Provide the (x, y) coordinate of the cell's center where the given text is located.  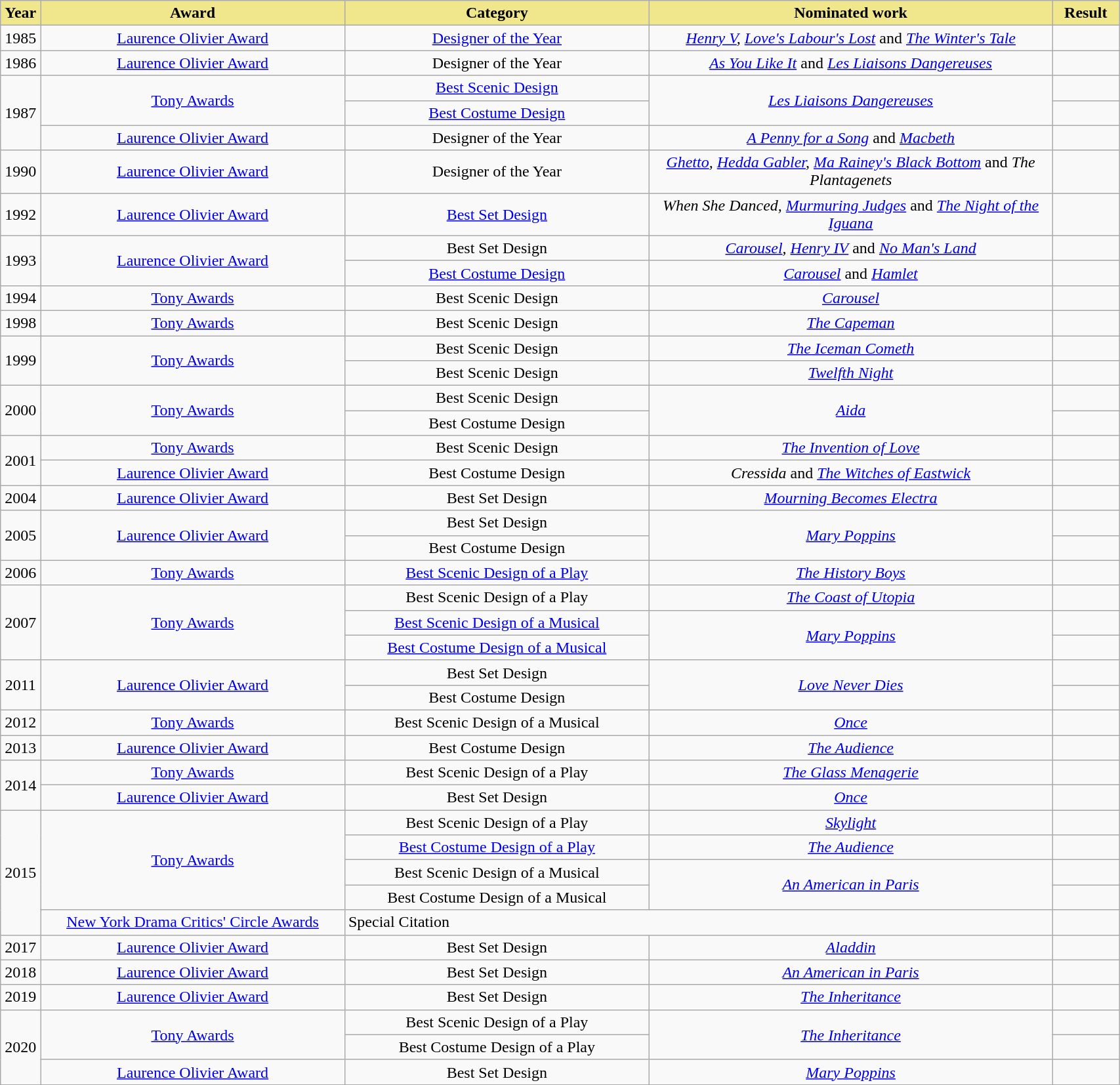
2014 (21, 785)
2012 (21, 722)
2013 (21, 747)
1994 (21, 298)
The Invention of Love (850, 448)
The Glass Menagerie (850, 773)
Mourning Becomes Electra (850, 498)
2001 (21, 461)
1985 (21, 38)
2018 (21, 972)
Category (497, 13)
The Capeman (850, 323)
2004 (21, 498)
1987 (21, 113)
Carousel, Henry IV and No Man's Land (850, 248)
1998 (21, 323)
Skylight (850, 823)
Nominated work (850, 13)
Year (21, 13)
Result (1086, 13)
Twelfth Night (850, 373)
As You Like It and Les Liaisons Dangereuses (850, 63)
Carousel (850, 298)
2006 (21, 573)
1986 (21, 63)
Love Never Dies (850, 685)
1992 (21, 214)
Ghetto, Hedda Gabler, Ma Rainey's Black Bottom and The Plantagenets (850, 172)
When She Danced, Murmuring Judges and The Night of the Iguana (850, 214)
Aida (850, 411)
1990 (21, 172)
1999 (21, 361)
Les Liaisons Dangereuses (850, 100)
Carousel and Hamlet (850, 273)
The Coast of Utopia (850, 598)
The Iceman Cometh (850, 348)
New York Drama Critics' Circle Awards (193, 922)
1993 (21, 260)
2020 (21, 1047)
Aladdin (850, 947)
Cressida and The Witches of Eastwick (850, 473)
Award (193, 13)
The History Boys (850, 573)
2007 (21, 623)
2011 (21, 685)
A Penny for a Song and Macbeth (850, 138)
2005 (21, 535)
2017 (21, 947)
2015 (21, 872)
2000 (21, 411)
2019 (21, 997)
Special Citation (698, 922)
Henry V, Love's Labour's Lost and The Winter's Tale (850, 38)
